From the cell containing the given text, extract its center point as [X, Y] coordinate. 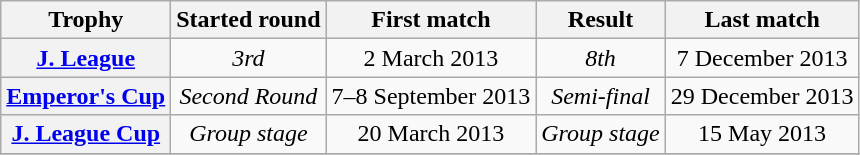
7 December 2013 [762, 58]
J. League Cup [86, 134]
Semi-final [601, 96]
20 March 2013 [431, 134]
29 December 2013 [762, 96]
Second Round [248, 96]
J. League [86, 58]
15 May 2013 [762, 134]
8th [601, 58]
Emperor's Cup [86, 96]
2 March 2013 [431, 58]
Started round [248, 20]
Trophy [86, 20]
7–8 September 2013 [431, 96]
Last match [762, 20]
First match [431, 20]
Result [601, 20]
3rd [248, 58]
